Return (X, Y) of the center of cell containing provided text 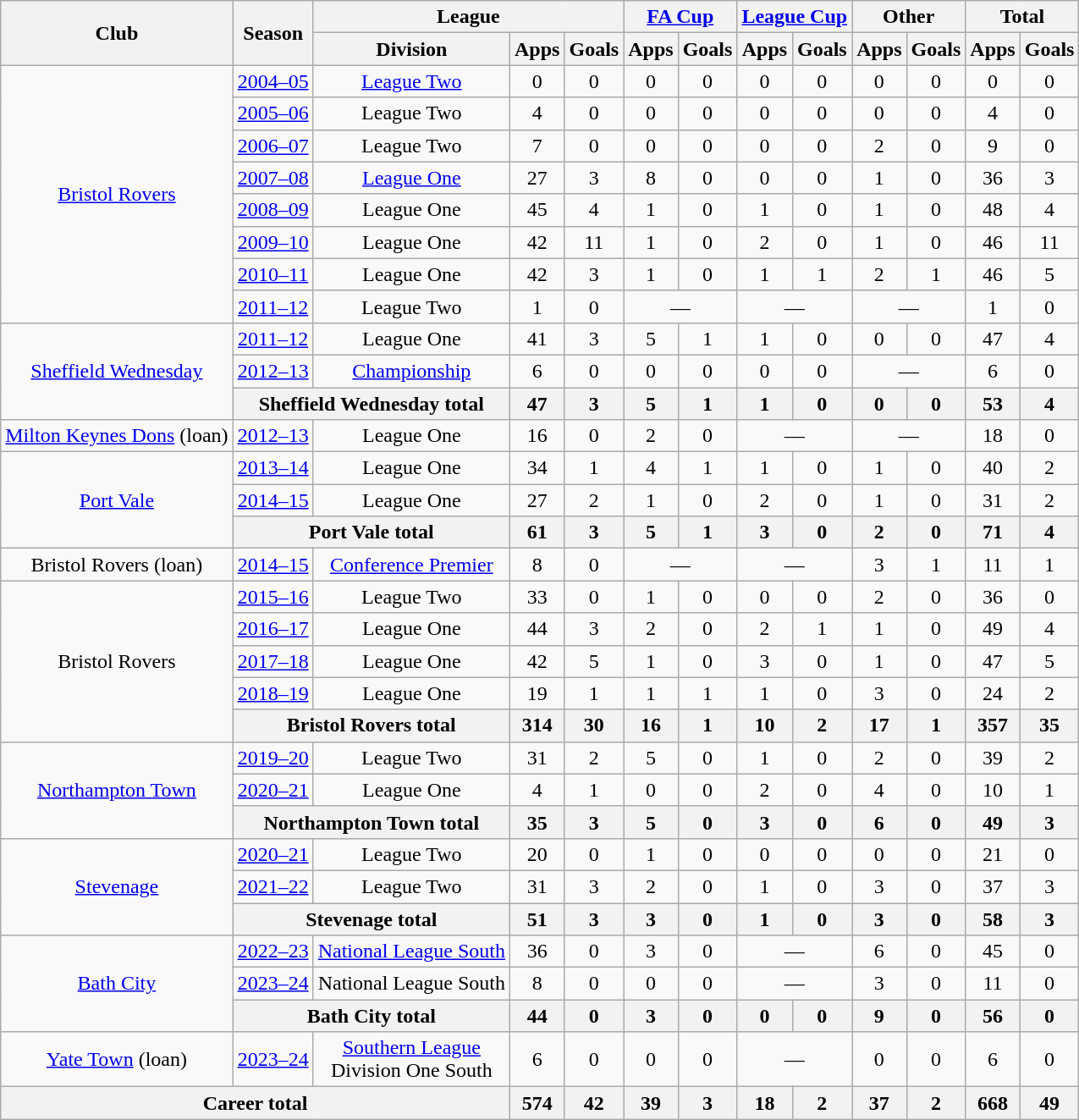
FA Cup (680, 17)
314 (537, 726)
34 (537, 468)
17 (879, 726)
48 (993, 210)
40 (993, 468)
Bristol Rovers total (371, 726)
71 (993, 532)
Yate Town (loan) (117, 1060)
7 (537, 146)
Sheffield Wednesday (117, 371)
20 (537, 854)
56 (993, 1016)
Bath City (117, 984)
53 (993, 404)
21 (993, 854)
30 (594, 726)
Club (117, 33)
Bristol Rovers (loan) (117, 565)
Northampton Town total (371, 822)
2022–23 (273, 952)
Championship (411, 371)
2019–20 (273, 758)
Stevenage total (371, 919)
Career total (256, 1103)
19 (537, 693)
2009–10 (273, 242)
61 (537, 532)
357 (993, 726)
58 (993, 919)
Division (411, 49)
2008–09 (273, 210)
2017–18 (273, 661)
Other (909, 17)
51 (537, 919)
Port Vale total (371, 532)
League Cup (795, 17)
Total (1022, 17)
2005–06 (273, 113)
Port Vale (117, 500)
668 (993, 1103)
Southern LeagueDivision One South (411, 1060)
Season (273, 33)
2015–16 (273, 597)
41 (537, 339)
2013–14 (273, 468)
24 (993, 693)
Sheffield Wednesday total (371, 404)
Northampton Town (117, 790)
2018–19 (273, 693)
33 (537, 597)
2007–08 (273, 178)
2010–11 (273, 274)
Milton Keynes Dons (loan) (117, 436)
2004–05 (273, 81)
574 (537, 1103)
2021–22 (273, 886)
2016–17 (273, 629)
Bath City total (371, 1016)
2006–07 (273, 146)
Conference Premier (411, 565)
League (469, 17)
Stevenage (117, 886)
